Search for the cell housing the specified text and yield its (x, y) center coordinate. 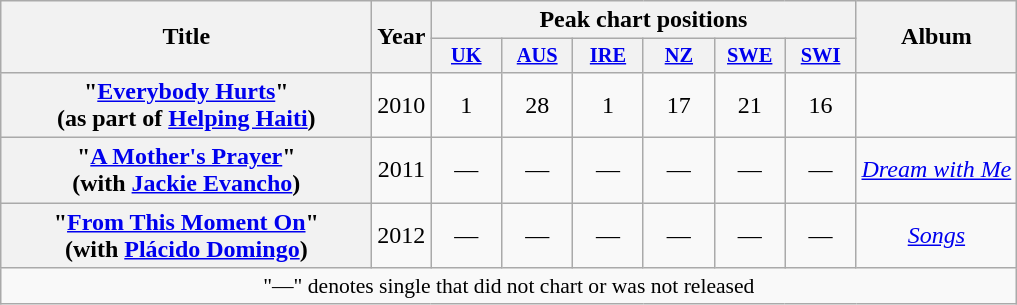
SWE (750, 56)
"—" denotes single that did not chart or was not released (509, 286)
Year (402, 37)
"Everybody Hurts"(as part of Helping Haiti) (186, 104)
2011 (402, 170)
2012 (402, 236)
NZ (678, 56)
"From This Moment On"(with Plácido Domingo) (186, 236)
17 (678, 104)
21 (750, 104)
Songs (936, 236)
AUS (538, 56)
Album (936, 37)
Dream with Me (936, 170)
Title (186, 37)
28 (538, 104)
IRE (608, 56)
UK (466, 56)
16 (820, 104)
Peak chart positions (644, 20)
2010 (402, 104)
SWI (820, 56)
"A Mother's Prayer"(with Jackie Evancho) (186, 170)
